Return [X, Y] of the center of cell containing provided text 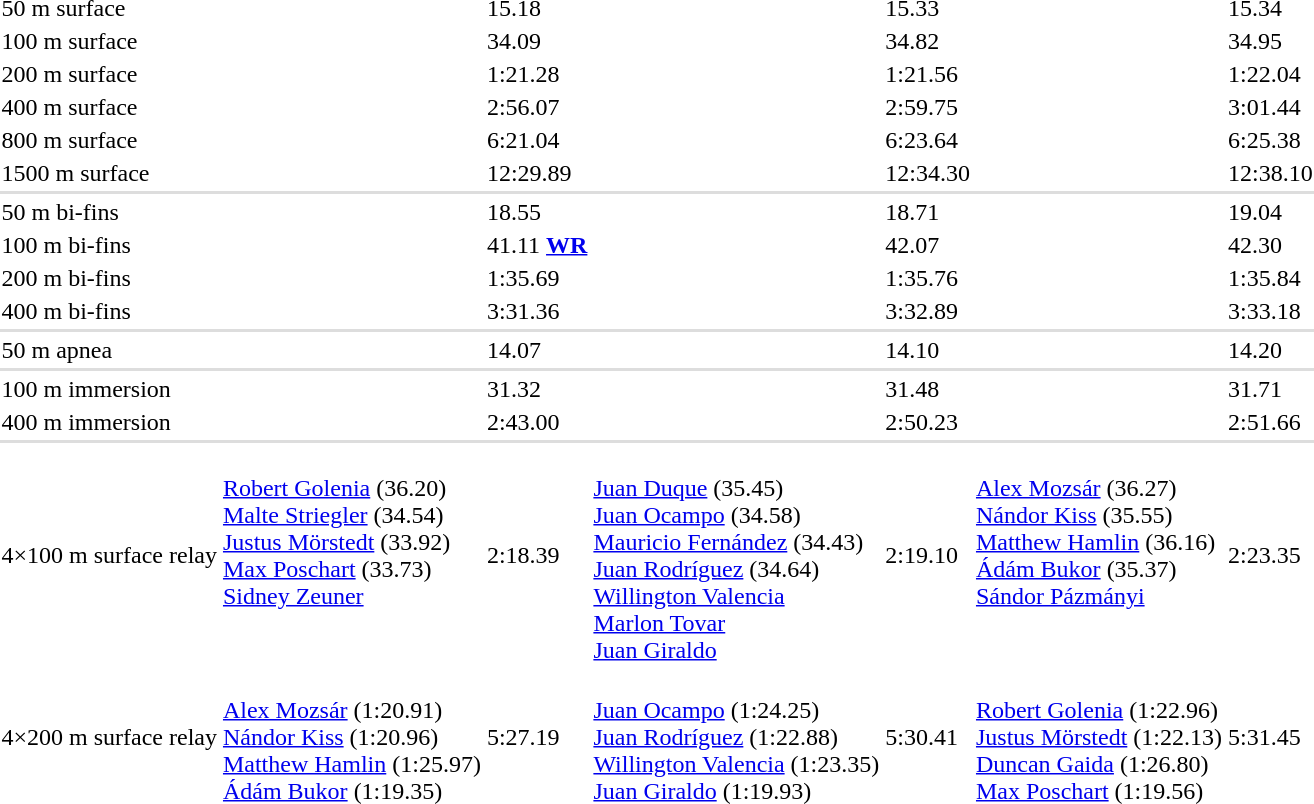
50 m apnea [109, 350]
34.09 [536, 41]
42.07 [928, 245]
31.48 [928, 389]
4×100 m surface relay [109, 556]
3:33.18 [1270, 311]
400 m surface [109, 107]
12:29.89 [536, 173]
2:23.35 [1270, 556]
19.04 [1270, 212]
2:19.10 [928, 556]
31.71 [1270, 389]
Alex Mozsár (36.27)Nándor Kiss (35.55)Matthew Hamlin (36.16)Ádám Bukor (35.37)Sándor Pázmányi [1098, 556]
1:35.84 [1270, 278]
Juan Duque (35.45)Juan Ocampo (34.58)Mauricio Fernández (34.43)Juan Rodríguez (34.64)Willington ValenciaMarlon TovarJuan Giraldo [736, 556]
42.30 [1270, 245]
1:21.56 [928, 74]
800 m surface [109, 140]
1:22.04 [1270, 74]
3:01.44 [1270, 107]
1500 m surface [109, 173]
100 m surface [109, 41]
400 m bi-fins [109, 311]
2:51.66 [1270, 422]
1:21.28 [536, 74]
50 m bi-fins [109, 212]
2:18.39 [536, 556]
Robert Golenia (36.20)Malte Striegler (34.54)Justus Mörstedt (33.92)Max Poschart (33.73)Sidney Zeuner [352, 556]
2:50.23 [928, 422]
18.55 [536, 212]
6:23.64 [928, 140]
3:31.36 [536, 311]
1:35.69 [536, 278]
2:56.07 [536, 107]
6:21.04 [536, 140]
14.07 [536, 350]
200 m surface [109, 74]
18.71 [928, 212]
400 m immersion [109, 422]
34.95 [1270, 41]
3:32.89 [928, 311]
31.32 [536, 389]
6:25.38 [1270, 140]
100 m bi-fins [109, 245]
34.82 [928, 41]
12:34.30 [928, 173]
1:35.76 [928, 278]
2:59.75 [928, 107]
41.11 WR [536, 245]
2:43.00 [536, 422]
12:38.10 [1270, 173]
200 m bi-fins [109, 278]
100 m immersion [109, 389]
14.10 [928, 350]
14.20 [1270, 350]
